Scan for the cell matching the given text and deliver its (x, y) coordinate at center. 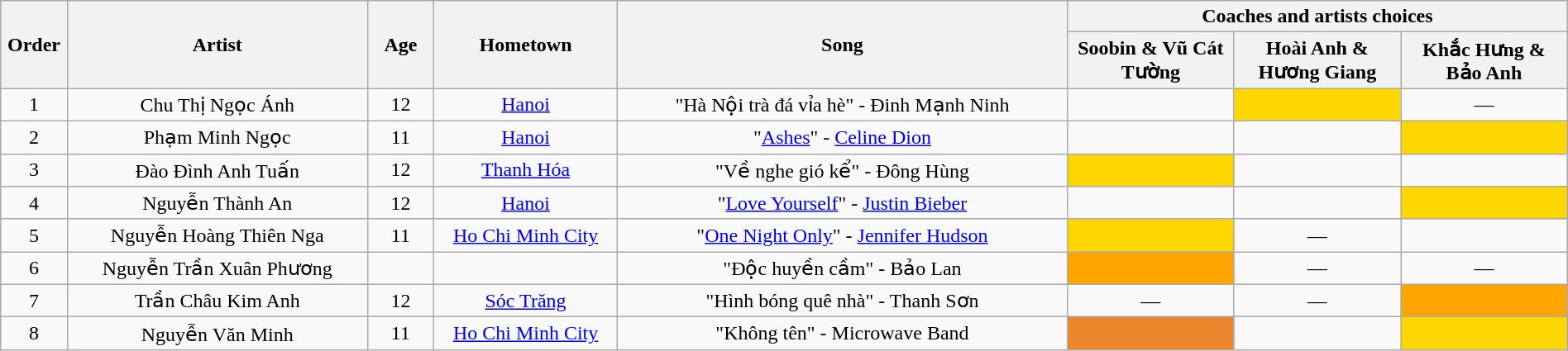
8 (35, 334)
Nguyễn Trần Xuân Phương (217, 268)
Thanh Hóa (526, 170)
Hoài Anh & Hương Giang (1317, 60)
"One Night Only" - Jennifer Hudson (842, 235)
3 (35, 170)
Artist (217, 45)
"Love Yourself" - Justin Bieber (842, 203)
"Hình bóng quê nhà" - Thanh Sơn (842, 301)
"Không tên" - Microwave Band (842, 334)
Age (400, 45)
2 (35, 137)
Sóc Trăng (526, 301)
4 (35, 203)
Soobin & Vũ Cát Tường (1151, 60)
Đào Đình Anh Tuấn (217, 170)
Nguyễn Hoàng Thiên Nga (217, 235)
Coaches and artists choices (1318, 17)
Phạm Minh Ngọc (217, 137)
Chu Thị Ngọc Ánh (217, 105)
6 (35, 268)
Order (35, 45)
Nguyễn Văn Minh (217, 334)
Trần Châu Kim Anh (217, 301)
"Về nghe gió kể" - Đông Hùng (842, 170)
Nguyễn Thành An (217, 203)
Song (842, 45)
"Độc huyền cầm" - Bảo Lan (842, 268)
1 (35, 105)
7 (35, 301)
"Hà Nội trà đá vỉa hè" - Đinh Mạnh Ninh (842, 105)
5 (35, 235)
"Ashes" - Celine Dion (842, 137)
Hometown (526, 45)
Khắc Hưng & Bảo Anh (1484, 60)
